Detect which cell encompasses the target text, then output its (x, y) center coordinate. 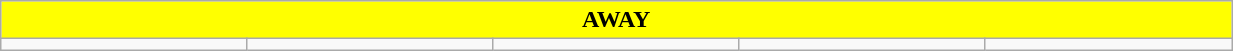
AWAY (616, 20)
